For the text-containing cell, return its midpoint in (x, y) coordinate format. 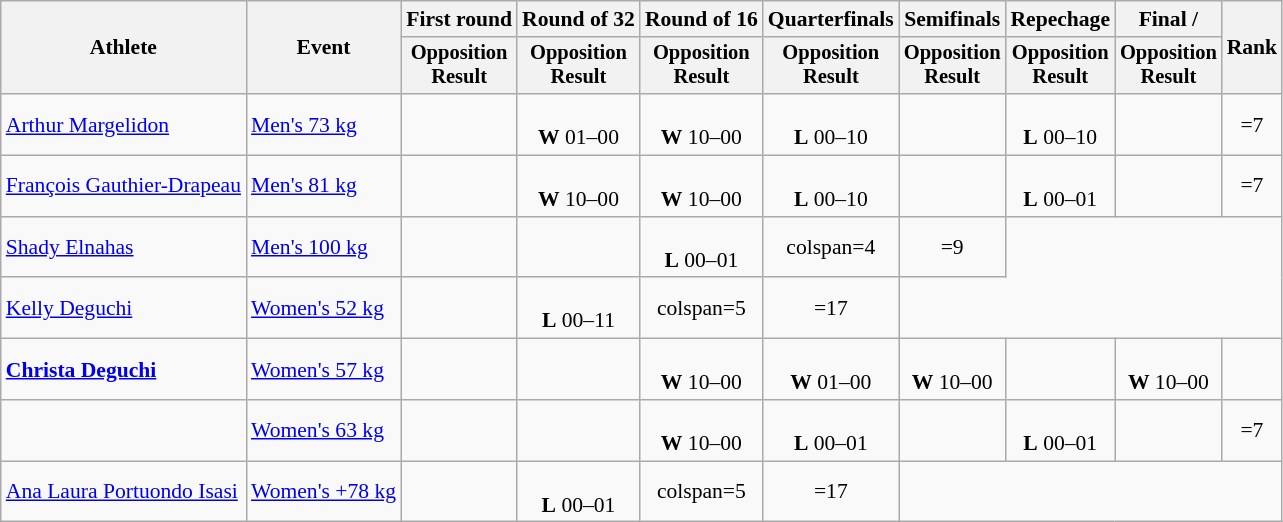
Rank (1252, 48)
Semifinals (952, 19)
Arthur Margelidon (124, 124)
Christa Deguchi (124, 370)
Round of 32 (578, 19)
Ana Laura Portuondo Isasi (124, 492)
colspan=4 (831, 248)
Repechage (1060, 19)
Kelly Deguchi (124, 308)
Quarterfinals (831, 19)
François Gauthier-Drapeau (124, 186)
Men's 81 kg (324, 186)
Final / (1168, 19)
Men's 100 kg (324, 248)
Shady Elnahas (124, 248)
Men's 73 kg (324, 124)
Round of 16 (702, 19)
=9 (952, 248)
Event (324, 48)
First round (459, 19)
Athlete (124, 48)
Women's +78 kg (324, 492)
Women's 57 kg (324, 370)
L 00–11 (578, 308)
Women's 52 kg (324, 308)
Women's 63 kg (324, 430)
